Locate the cell with the specified text and output its (x, y) center coordinate. 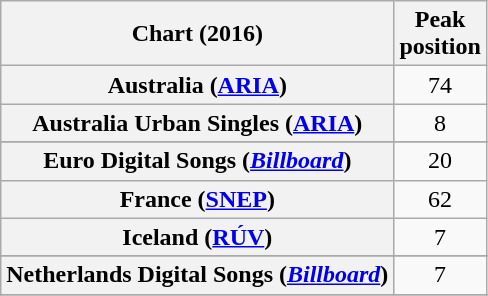
Netherlands Digital Songs (Billboard) (198, 275)
Iceland (RÚV) (198, 237)
62 (440, 199)
8 (440, 123)
Australia Urban Singles (ARIA) (198, 123)
Australia (ARIA) (198, 85)
74 (440, 85)
20 (440, 161)
Euro Digital Songs (Billboard) (198, 161)
France (SNEP) (198, 199)
Chart (2016) (198, 34)
Peakposition (440, 34)
